Pinpoint the cell where the given text exists, returning its (X, Y) midpoint coordinate. 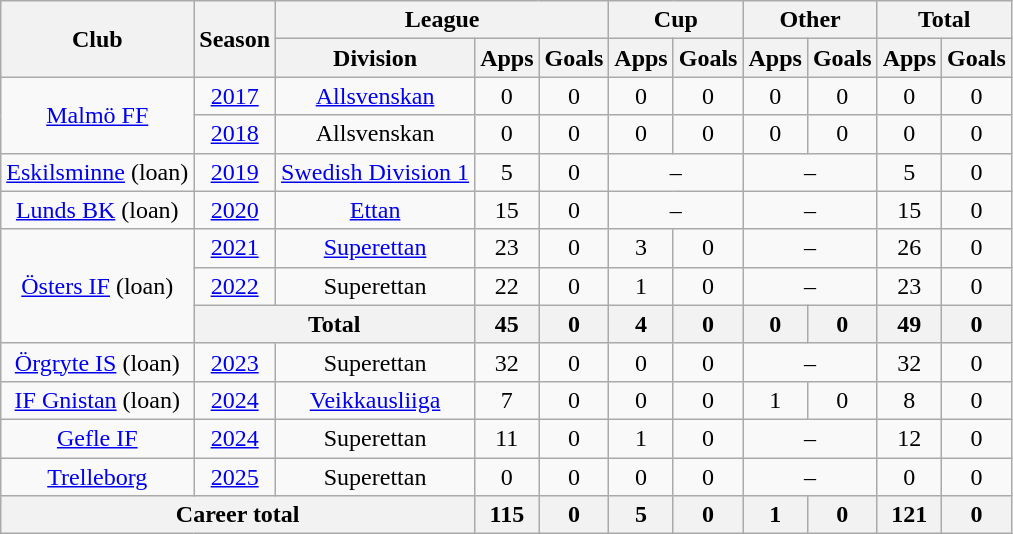
115 (507, 515)
Malmö FF (98, 115)
22 (507, 286)
Season (235, 39)
Swedish Division 1 (376, 172)
2021 (235, 248)
Club (98, 39)
45 (507, 324)
Ettan (376, 210)
Other (810, 20)
121 (909, 515)
49 (909, 324)
3 (641, 248)
Östers IF (loan) (98, 286)
4 (641, 324)
2018 (235, 134)
Cup (676, 20)
8 (909, 400)
Trelleborg (98, 477)
2019 (235, 172)
2020 (235, 210)
Örgryte IS (loan) (98, 362)
Career total (238, 515)
Lunds BK (loan) (98, 210)
11 (507, 438)
League (442, 20)
IF Gnistan (loan) (98, 400)
Division (376, 58)
2017 (235, 96)
2023 (235, 362)
Veikkausliiga (376, 400)
12 (909, 438)
26 (909, 248)
7 (507, 400)
Gefle IF (98, 438)
2025 (235, 477)
2022 (235, 286)
Eskilsminne (loan) (98, 172)
